Detect which cell encompasses the target text, then output its (X, Y) center coordinate. 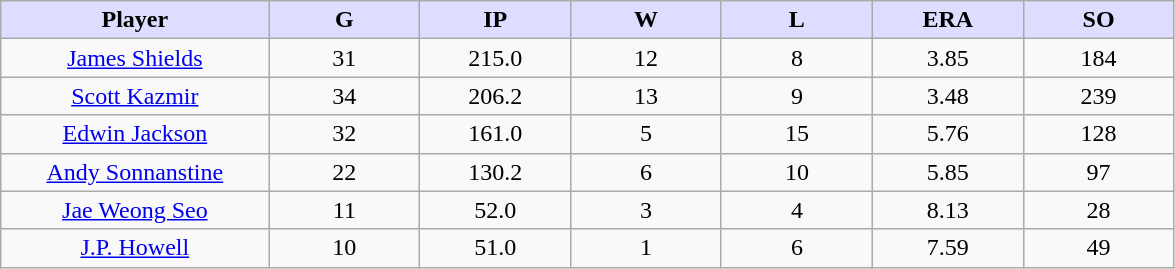
IP (496, 20)
97 (1098, 172)
8 (796, 58)
James Shields (135, 58)
52.0 (496, 210)
G (344, 20)
128 (1098, 134)
Edwin Jackson (135, 134)
J.P. Howell (135, 248)
5.85 (948, 172)
Scott Kazmir (135, 96)
L (796, 20)
11 (344, 210)
12 (646, 58)
3 (646, 210)
15 (796, 134)
Jae Weong Seo (135, 210)
239 (1098, 96)
ERA (948, 20)
184 (1098, 58)
31 (344, 58)
8.13 (948, 210)
3.48 (948, 96)
161.0 (496, 134)
9 (796, 96)
49 (1098, 248)
W (646, 20)
32 (344, 134)
13 (646, 96)
215.0 (496, 58)
51.0 (496, 248)
3.85 (948, 58)
5.76 (948, 134)
1 (646, 248)
Andy Sonnanstine (135, 172)
Player (135, 20)
22 (344, 172)
5 (646, 134)
206.2 (496, 96)
28 (1098, 210)
SO (1098, 20)
7.59 (948, 248)
34 (344, 96)
130.2 (496, 172)
4 (796, 210)
